Capture the cell that displays the provided text and extract its (X, Y) central coordinate. 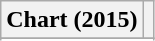
Chart (2015) (72, 20)
